Detect which cell encompasses the target text, then output its [x, y] center coordinate. 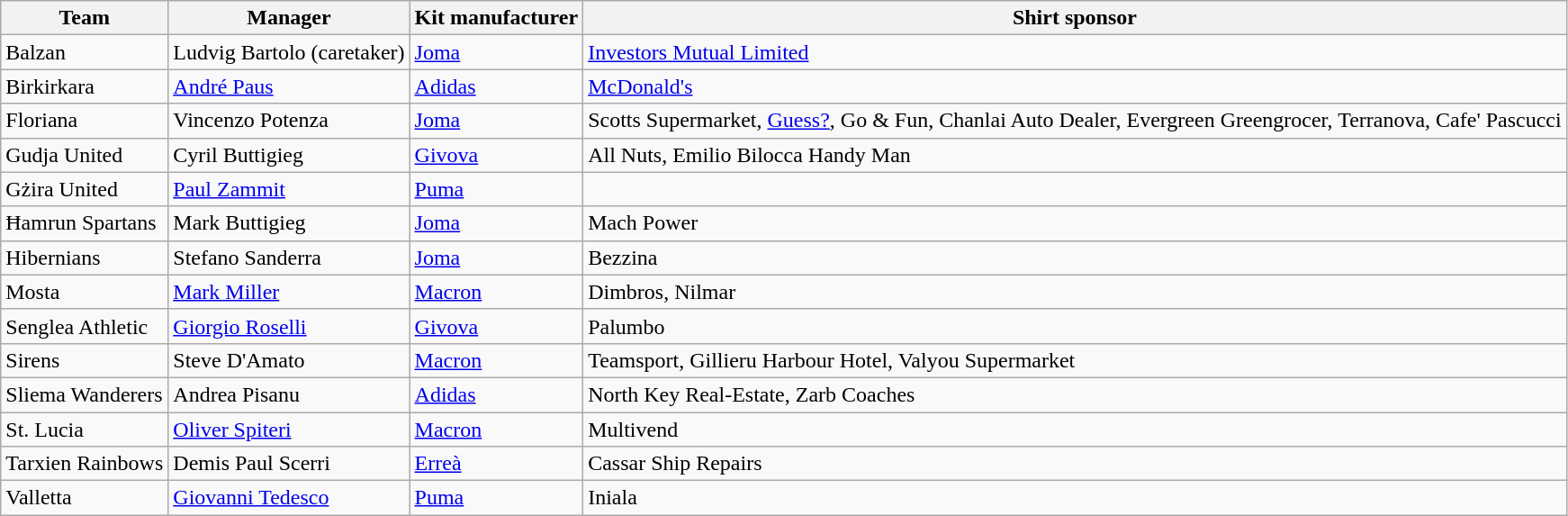
André Paus [289, 86]
Hibernians [85, 258]
Manager [289, 18]
Senglea Athletic [85, 326]
All Nuts, Emilio Bilocca Handy Man [1075, 155]
Erreà [497, 464]
Palumbo [1075, 326]
Bezzina [1075, 258]
Cassar Ship Repairs [1075, 464]
Investors Mutual Limited [1075, 52]
Demis Paul Scerri [289, 464]
Giovanni Tedesco [289, 498]
Paul Zammit [289, 189]
Mark Buttigieg [289, 223]
Giorgio Roselli [289, 326]
Vincenzo Potenza [289, 121]
Mark Miller [289, 292]
Sirens [85, 360]
Sliema Wanderers [85, 394]
Mach Power [1075, 223]
North Key Real-Estate, Zarb Coaches [1075, 394]
Gudja United [85, 155]
Team [85, 18]
Dimbros, Nilmar [1075, 292]
Birkirkara [85, 86]
Ħamrun Spartans [85, 223]
St. Lucia [85, 430]
Gżira United [85, 189]
Stefano Sanderra [289, 258]
Ludvig Bartolo (caretaker) [289, 52]
Floriana [85, 121]
Iniala [1075, 498]
Scotts Supermarket, Guess?, Go & Fun, Chanlai Auto Dealer, Evergreen Greengrocer, Terranova, Cafe' Pascucci [1075, 121]
Mosta [85, 292]
Cyril Buttigieg [289, 155]
Oliver Spiteri [289, 430]
Tarxien Rainbows [85, 464]
Multivend [1075, 430]
McDonald's [1075, 86]
Andrea Pisanu [289, 394]
Shirt sponsor [1075, 18]
Valletta [85, 498]
Balzan [85, 52]
Teamsport, Gillieru Harbour Hotel, Valyou Supermarket [1075, 360]
Kit manufacturer [497, 18]
Steve D'Amato [289, 360]
